For the text-containing cell, return its midpoint in (X, Y) coordinate format. 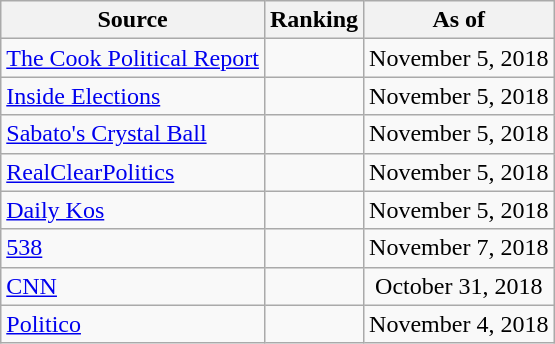
RealClearPolitics (133, 172)
Daily Kos (133, 210)
October 31, 2018 (459, 286)
Source (133, 20)
CNN (133, 286)
Inside Elections (133, 96)
Sabato's Crystal Ball (133, 134)
538 (133, 248)
As of (459, 20)
Ranking (314, 20)
November 7, 2018 (459, 248)
Politico (133, 324)
The Cook Political Report (133, 58)
November 4, 2018 (459, 324)
